Identify which cell holds the provided text, then report its (X, Y) central coordinate. 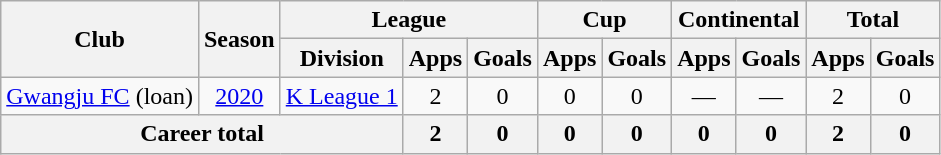
Club (100, 39)
Season (239, 39)
League (408, 20)
Division (342, 58)
Gwangju FC (loan) (100, 96)
Continental (739, 20)
Career total (202, 134)
Cup (604, 20)
2020 (239, 96)
Total (873, 20)
K League 1 (342, 96)
